Find where the given text appears and provide that cell's center as [x, y] coordinate. 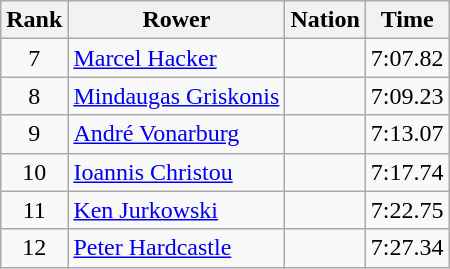
7:17.74 [407, 172]
Mindaugas Griskonis [176, 96]
Time [407, 20]
10 [34, 172]
Nation [325, 20]
7:27.34 [407, 248]
11 [34, 210]
9 [34, 134]
Rower [176, 20]
Ioannis Christou [176, 172]
Ken Jurkowski [176, 210]
7 [34, 58]
7:13.07 [407, 134]
7:22.75 [407, 210]
7:09.23 [407, 96]
8 [34, 96]
7:07.82 [407, 58]
12 [34, 248]
André Vonarburg [176, 134]
Peter Hardcastle [176, 248]
Marcel Hacker [176, 58]
Rank [34, 20]
